Scan for the cell matching the given text and deliver its [x, y] coordinate at center. 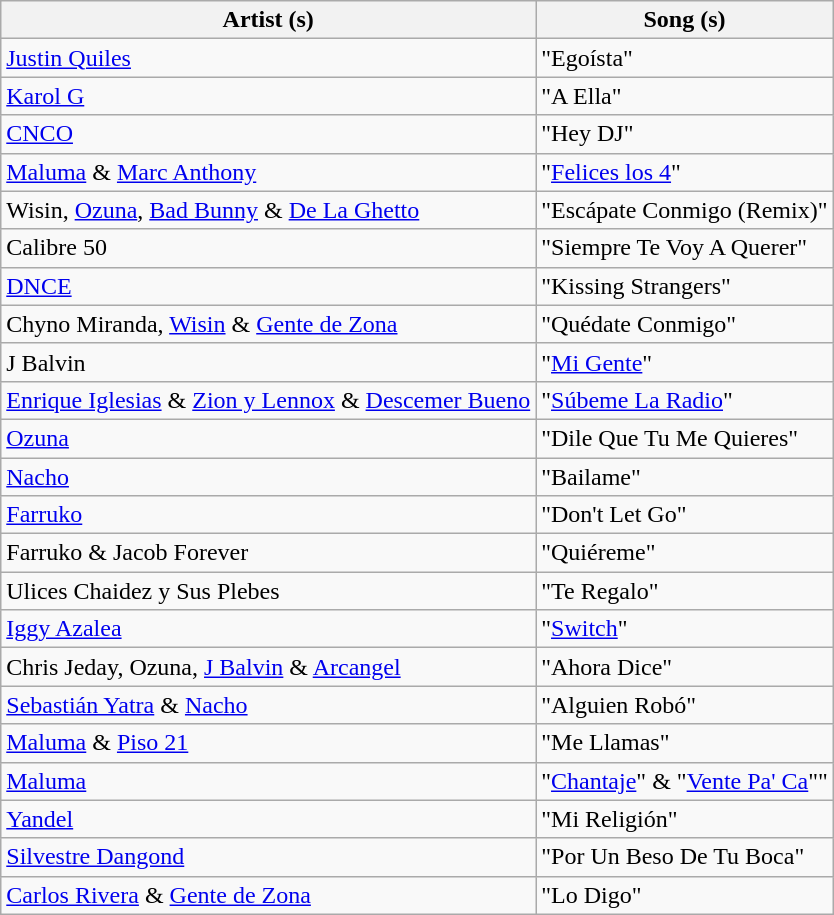
"Dile Que Tu Me Quieres" [685, 438]
DNCE [268, 286]
"A Ella" [685, 96]
Chris Jeday, Ozuna, J Balvin & Arcangel [268, 667]
"Alguien Robó" [685, 705]
"Egoísta" [685, 58]
"Súbeme La Radio" [685, 400]
Iggy Azalea [268, 629]
"Chantaje" & "Vente Pa' Ca"" [685, 781]
Chyno Miranda, Wisin & Gente de Zona [268, 324]
Song (s) [685, 20]
"Felices los 4" [685, 172]
Sebastián Yatra & Nacho [268, 705]
Farruko [268, 515]
Ozuna [268, 438]
Yandel [268, 819]
"Kissing Strangers" [685, 286]
"Quiéreme" [685, 553]
"Bailame" [685, 477]
"Mi Gente" [685, 362]
Ulices Chaidez y Sus Plebes [268, 591]
CNCO [268, 134]
"Por Un Beso De Tu Boca" [685, 857]
"Te Regalo" [685, 591]
"Mi Religión" [685, 819]
"Lo Digo" [685, 895]
Justin Quiles [268, 58]
Silvestre Dangond [268, 857]
"Quédate Conmigo" [685, 324]
"Hey DJ" [685, 134]
Artist (s) [268, 20]
"Ahora Dice" [685, 667]
J Balvin [268, 362]
"Switch" [685, 629]
"Escápate Conmigo (Remix)" [685, 210]
"Me Llamas" [685, 743]
"Siempre Te Voy A Querer" [685, 248]
Maluma & Piso 21 [268, 743]
Calibre 50 [268, 248]
Wisin, Ozuna, Bad Bunny & De La Ghetto [268, 210]
Carlos Rivera & Gente de Zona [268, 895]
Maluma & Marc Anthony [268, 172]
Maluma [268, 781]
"Don't Let Go" [685, 515]
Farruko & Jacob Forever [268, 553]
Enrique Iglesias & Zion y Lennox & Descemer Bueno [268, 400]
Karol G [268, 96]
Nacho [268, 477]
